For the text-containing cell, return its midpoint in [X, Y] coordinate format. 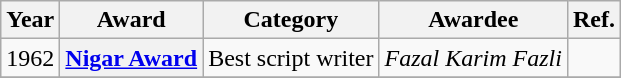
Best script writer [291, 58]
Awardee [473, 20]
Nigar Award [132, 58]
Ref. [594, 20]
1962 [30, 58]
Year [30, 20]
Fazal Karim Fazli [473, 58]
Award [132, 20]
Category [291, 20]
